For the text-containing cell, return its midpoint in [X, Y] coordinate format. 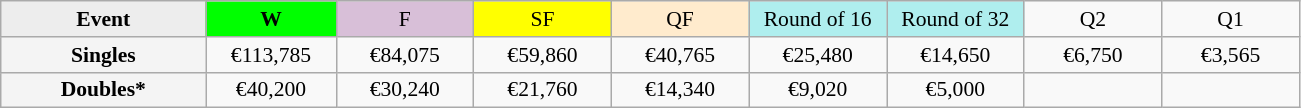
€6,750 [1093, 55]
€14,650 [955, 55]
F [405, 19]
Doubles* [104, 90]
Q1 [1231, 19]
€14,340 [680, 90]
€3,565 [1231, 55]
€25,480 [818, 55]
Event [104, 19]
Singles [104, 55]
€30,240 [405, 90]
€5,000 [955, 90]
SF [543, 19]
€113,785 [271, 55]
QF [680, 19]
Q2 [1093, 19]
€21,760 [543, 90]
Round of 32 [955, 19]
W [271, 19]
€84,075 [405, 55]
€40,765 [680, 55]
Round of 16 [818, 19]
€9,020 [818, 90]
€59,860 [543, 55]
€40,200 [271, 90]
